Provide the (X, Y) coordinate of the cell's center where the given text is located.  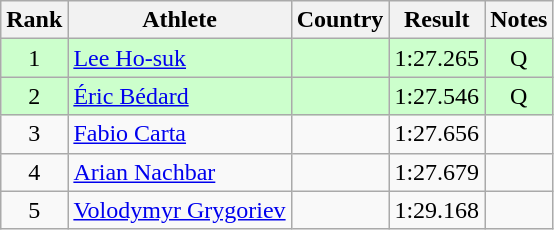
Lee Ho-suk (180, 58)
1:27.679 (437, 172)
Result (437, 20)
1:27.265 (437, 58)
4 (34, 172)
2 (34, 96)
1:27.546 (437, 96)
Éric Bédard (180, 96)
Fabio Carta (180, 134)
1:29.168 (437, 210)
Athlete (180, 20)
Arian Nachbar (180, 172)
3 (34, 134)
Volodymyr Grygoriev (180, 210)
Rank (34, 20)
1:27.656 (437, 134)
Notes (519, 20)
Country (340, 20)
5 (34, 210)
1 (34, 58)
